Search for the cell housing the specified text and yield its [X, Y] center coordinate. 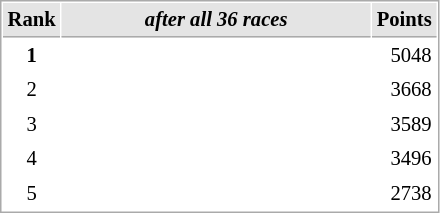
3 [32, 124]
2738 [404, 194]
3496 [404, 158]
1 [32, 56]
5048 [404, 56]
after all 36 races [216, 20]
3589 [404, 124]
Rank [32, 20]
3668 [404, 90]
2 [32, 90]
Points [404, 20]
4 [32, 158]
5 [32, 194]
